Identify which cell holds the provided text, then report its [x, y] central coordinate. 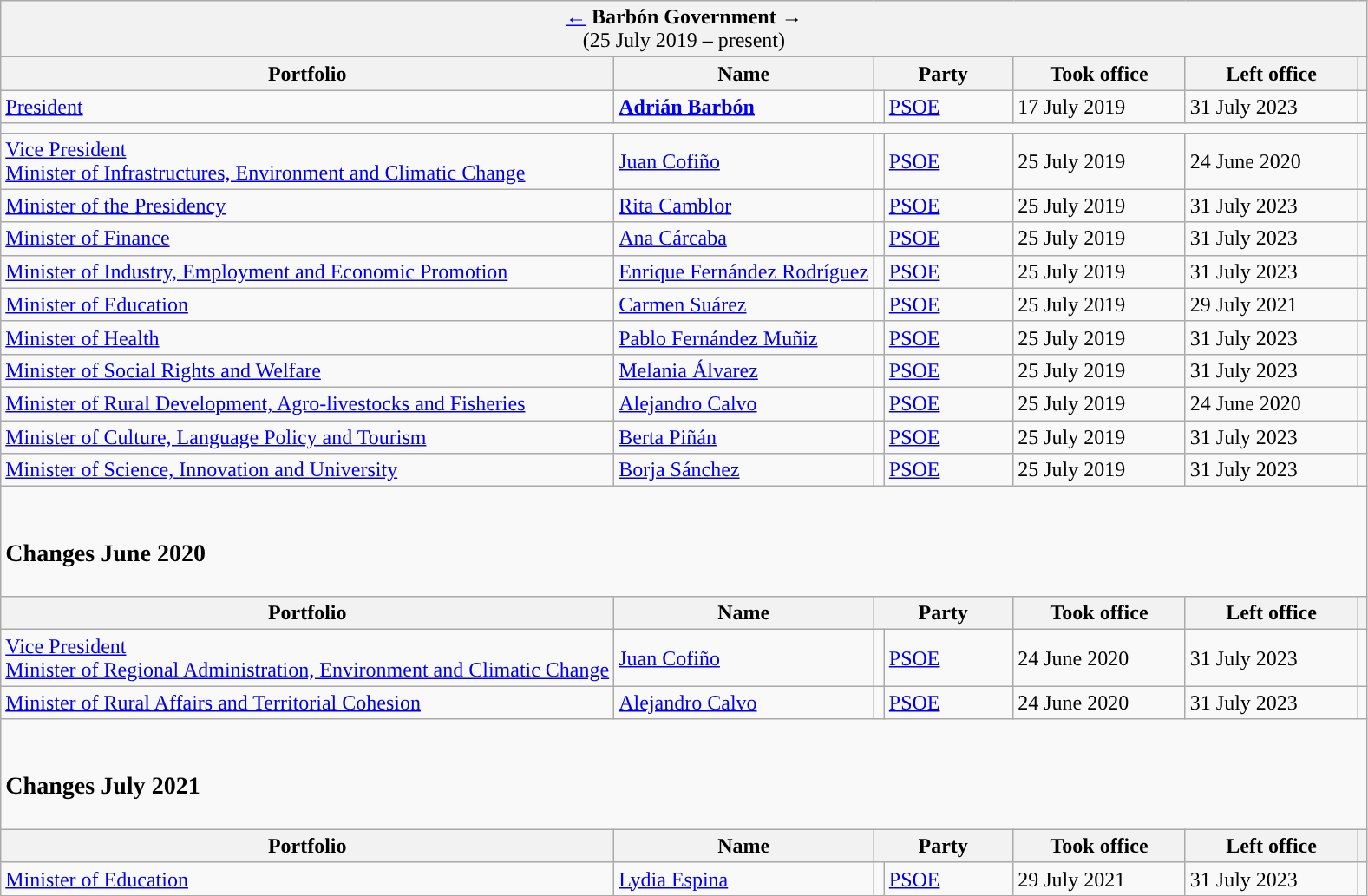
Changes July 2021 [684, 774]
Vice PresidentMinister of Regional Administration, Environment and Climatic Change [307, 657]
Vice PresidentMinister of Infrastructures, Environment and Climatic Change [307, 161]
17 July 2019 [1100, 107]
Minister of Health [307, 337]
Rita Camblor [744, 206]
Minister of Industry, Employment and Economic Promotion [307, 271]
Borja Sánchez [744, 470]
Changes June 2020 [684, 541]
Minister of the Presidency [307, 206]
Ana Cárcaba [744, 239]
Berta Piñán [744, 436]
Minister of Culture, Language Policy and Tourism [307, 436]
Minister of Science, Innovation and University [307, 470]
Enrique Fernández Rodríguez [744, 271]
Adrián Barbón [744, 107]
Minister of Rural Affairs and Territorial Cohesion [307, 703]
Minister of Social Rights and Welfare [307, 370]
President [307, 107]
Carmen Suárez [744, 304]
← Barbón Government →(25 July 2019 – present) [684, 29]
Minister of Finance [307, 239]
Pablo Fernández Muñiz [744, 337]
Lydia Espina [744, 879]
Melania Álvarez [744, 370]
Minister of Rural Development, Agro-livestocks and Fisheries [307, 403]
